Identify which cell holds the provided text, then report its [x, y] central coordinate. 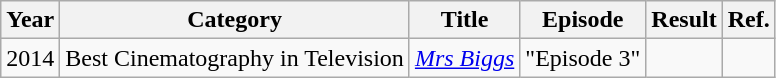
Best Cinematography in Television [235, 58]
Result [684, 20]
Mrs Biggs [464, 58]
Ref. [748, 20]
Episode [583, 20]
Category [235, 20]
2014 [30, 58]
Title [464, 20]
"Episode 3" [583, 58]
Year [30, 20]
